Provide the [X, Y] coordinate of the cell's center where the given text is located.  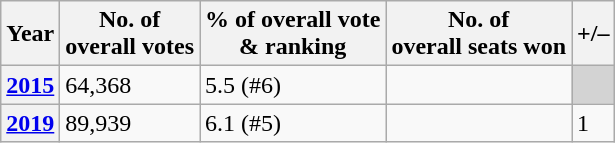
No. ofoverall votes [130, 34]
No. ofoverall seats won [479, 34]
89,939 [130, 123]
1 [594, 123]
Year [30, 34]
2019 [30, 123]
+/– [594, 34]
% of overall vote & ranking [293, 34]
64,368 [130, 85]
5.5 (#6) [293, 85]
6.1 (#5) [293, 123]
2015 [30, 85]
